Detect which cell encompasses the target text, then output its [X, Y] center coordinate. 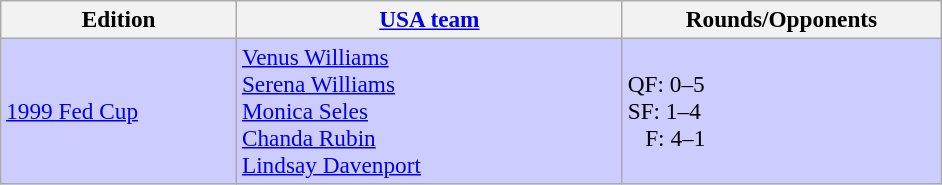
1999 Fed Cup [119, 111]
Rounds/Opponents [781, 19]
QF: 0–5 SF: 1–4 F: 4–1 [781, 111]
USA team [430, 19]
Venus WilliamsSerena WilliamsMonica Seles Chanda RubinLindsay Davenport [430, 111]
Edition [119, 19]
